Return the [X, Y] coordinate for the center point of the cell that contains the specified text.  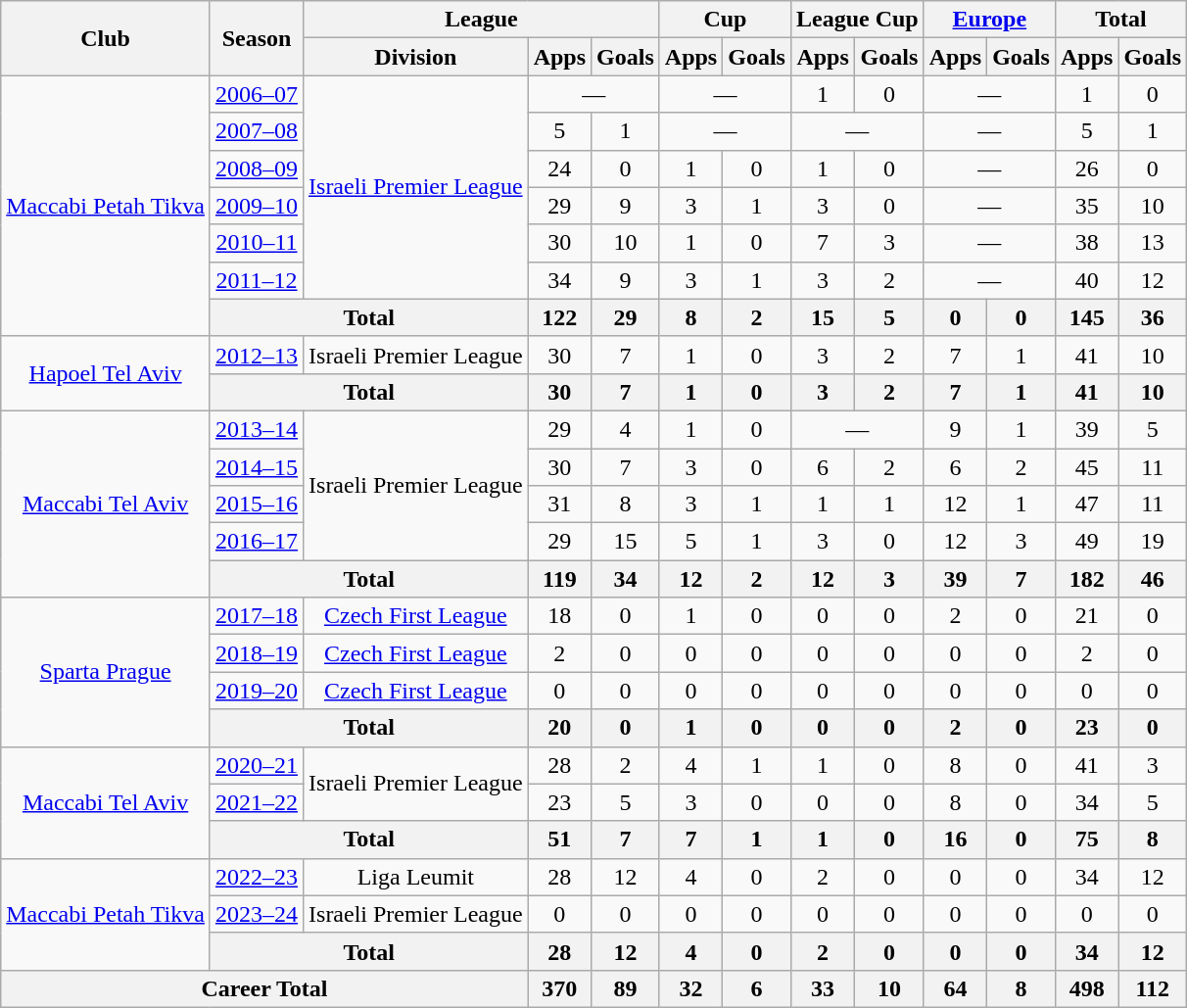
370 [559, 988]
2018–19 [257, 653]
119 [559, 579]
24 [559, 168]
40 [1086, 280]
122 [559, 317]
36 [1153, 317]
64 [955, 988]
Sparta Prague [106, 672]
2022–23 [257, 877]
League [482, 20]
20 [559, 728]
33 [823, 988]
2016–17 [257, 542]
2020–21 [257, 765]
46 [1153, 579]
2015–16 [257, 504]
38 [1086, 243]
45 [1086, 467]
2008–09 [257, 168]
145 [1086, 317]
26 [1086, 168]
Club [106, 38]
Hapoel Tel Aviv [106, 373]
18 [559, 616]
31 [559, 504]
51 [559, 840]
2006–07 [257, 94]
35 [1086, 206]
2014–15 [257, 467]
2023–24 [257, 914]
19 [1153, 542]
75 [1086, 840]
Career Total [264, 988]
Liga Leumit [416, 877]
2017–18 [257, 616]
2010–11 [257, 243]
32 [690, 988]
498 [1086, 988]
182 [1086, 579]
2021–22 [257, 802]
2012–13 [257, 355]
16 [955, 840]
21 [1086, 616]
2007–08 [257, 131]
49 [1086, 542]
League Cup [857, 20]
47 [1086, 504]
2009–10 [257, 206]
2019–20 [257, 691]
2011–12 [257, 280]
89 [626, 988]
112 [1153, 988]
Season [257, 38]
2013–14 [257, 429]
13 [1153, 243]
Cup [725, 20]
Division [416, 57]
Europe [989, 20]
